Scan for the cell matching the given text and deliver its (X, Y) coordinate at center. 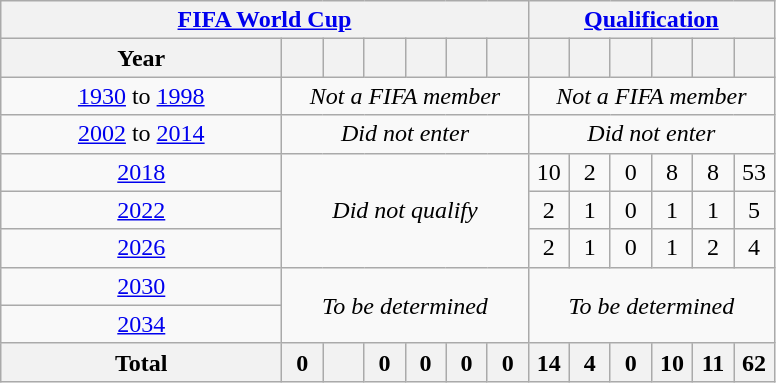
5 (754, 210)
11 (712, 362)
Year (142, 58)
2034 (142, 324)
FIFA World Cup (264, 20)
Did not qualify (405, 210)
2002 to 2014 (142, 134)
2030 (142, 286)
2022 (142, 210)
1930 to 1998 (142, 96)
Qualification (651, 20)
62 (754, 362)
Total (142, 362)
2026 (142, 248)
53 (754, 172)
2018 (142, 172)
14 (548, 362)
